Return [x, y] of the center of cell containing provided text 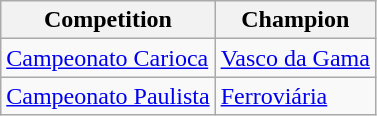
Campeonato Carioca [108, 58]
Ferroviária [295, 96]
Campeonato Paulista [108, 96]
Competition [108, 20]
Champion [295, 20]
Vasco da Gama [295, 58]
